Capture the cell that displays the provided text and extract its (x, y) central coordinate. 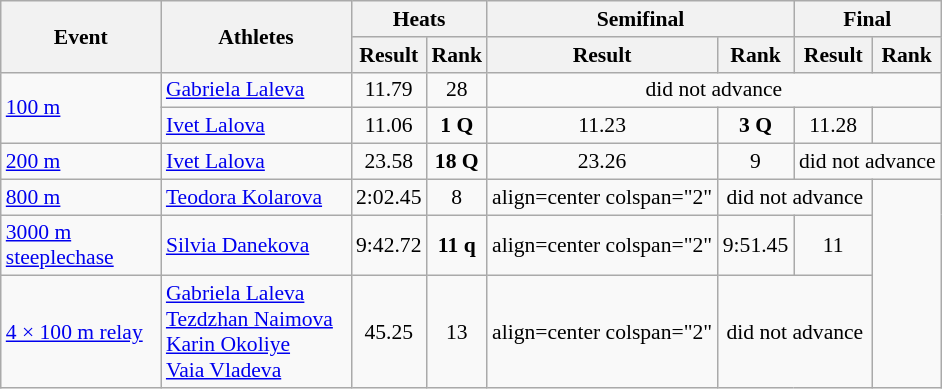
11.79 (388, 90)
3000 m steeplechase (81, 246)
Semifinal (640, 19)
11 (834, 246)
Teodora Kolarova (256, 197)
9:42.72 (388, 246)
Heats (419, 19)
11.28 (834, 126)
11.23 (602, 126)
2:02.45 (388, 197)
Gabriela Laleva (256, 90)
1 Q (456, 126)
11.06 (388, 126)
8 (456, 197)
45.25 (388, 332)
800 m (81, 197)
Final (868, 19)
18 Q (456, 162)
23.26 (602, 162)
Event (81, 36)
Athletes (256, 36)
4 × 100 m relay (81, 332)
9:51.45 (756, 246)
Silvia Danekova (256, 246)
11 q (456, 246)
100 m (81, 108)
23.58 (388, 162)
200 m (81, 162)
9 (756, 162)
Gabriela LalevaTezdzhan NaimovaKarin OkoliyeVaia Vladeva (256, 332)
3 Q (756, 126)
28 (456, 90)
13 (456, 332)
